Output the (X, Y) coordinate of the center of the cell containing the given text.  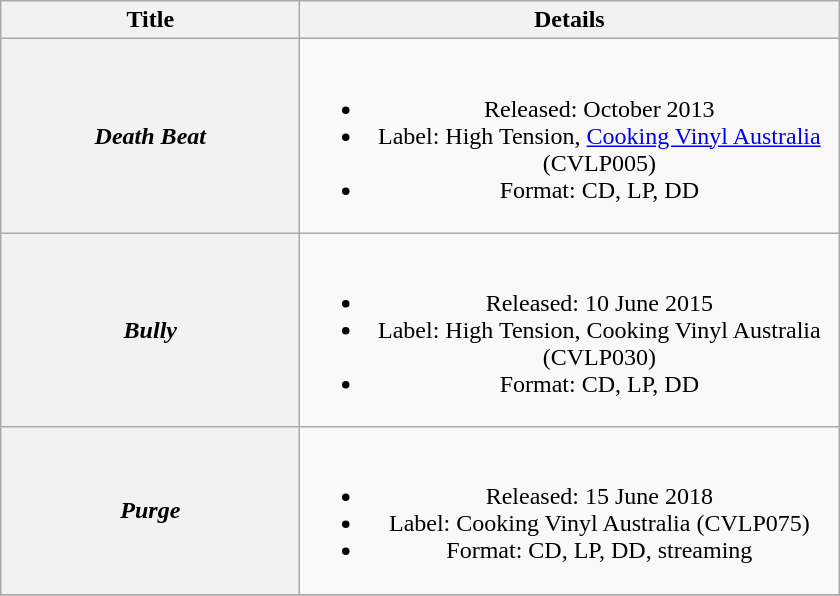
Bully (150, 330)
Title (150, 20)
Details (570, 20)
Released: October 2013Label: High Tension, Cooking Vinyl Australia (CVLP005)Format: CD, LP, DD (570, 136)
Purge (150, 510)
Released: 10 June 2015Label: High Tension, Cooking Vinyl Australia (CVLP030)Format: CD, LP, DD (570, 330)
Released: 15 June 2018 Label: Cooking Vinyl Australia (CVLP075)Format: CD, LP, DD, streaming (570, 510)
Death Beat (150, 136)
